Capture the cell that displays the provided text and extract its (X, Y) central coordinate. 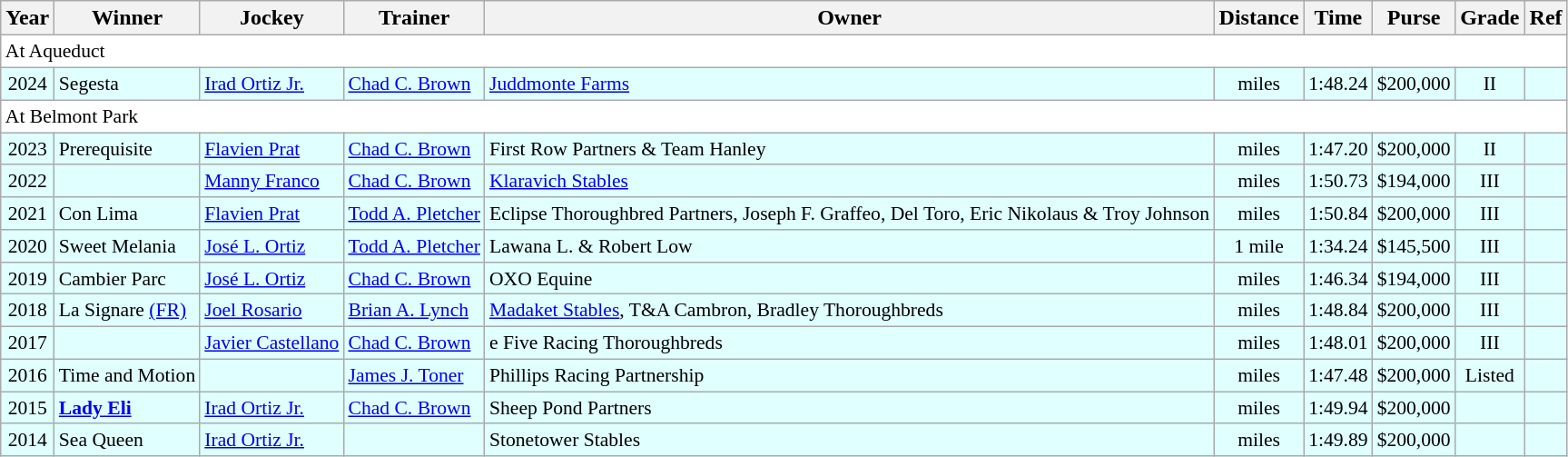
Prerequisite (127, 149)
Lawana L. & Robert Low (850, 246)
First Row Partners & Team Hanley (850, 149)
2015 (27, 408)
1:47.20 (1338, 149)
Ref (1545, 18)
1 mile (1258, 246)
1:49.89 (1338, 440)
2016 (27, 375)
La Signare (FR) (127, 311)
2024 (27, 84)
1:34.24 (1338, 246)
1:50.73 (1338, 181)
Time and Motion (127, 375)
1:50.84 (1338, 214)
Time (1338, 18)
2018 (27, 311)
1:49.94 (1338, 408)
2023 (27, 149)
2019 (27, 278)
2020 (27, 246)
James J. Toner (414, 375)
Owner (850, 18)
Trainer (414, 18)
1:48.24 (1338, 84)
Juddmonte Farms (850, 84)
1:46.34 (1338, 278)
Manny Franco (271, 181)
2014 (27, 440)
Brian A. Lynch (414, 311)
Joel Rosario (271, 311)
Purse (1415, 18)
Eclipse Thoroughbred Partners, Joseph F. Graffeo, Del Toro, Eric Nikolaus & Troy Johnson (850, 214)
Sea Queen (127, 440)
Con Lima (127, 214)
Listed (1490, 375)
e Five Racing Thoroughbreds (850, 343)
1:47.48 (1338, 375)
Klaravich Stables (850, 181)
At Belmont Park (784, 116)
Distance (1258, 18)
$145,500 (1415, 246)
Lady Eli (127, 408)
Jockey (271, 18)
Winner (127, 18)
2021 (27, 214)
Grade (1490, 18)
Madaket Stables, T&A Cambron, Bradley Thoroughbreds (850, 311)
Javier Castellano (271, 343)
Segesta (127, 84)
2022 (27, 181)
Cambier Parc (127, 278)
OXO Equine (850, 278)
Phillips Racing Partnership (850, 375)
Sheep Pond Partners (850, 408)
2017 (27, 343)
Sweet Melania (127, 246)
1:48.01 (1338, 343)
Year (27, 18)
1:48.84 (1338, 311)
Stonetower Stables (850, 440)
At Aqueduct (784, 52)
